From the cell containing the given text, extract its center point as (X, Y) coordinate. 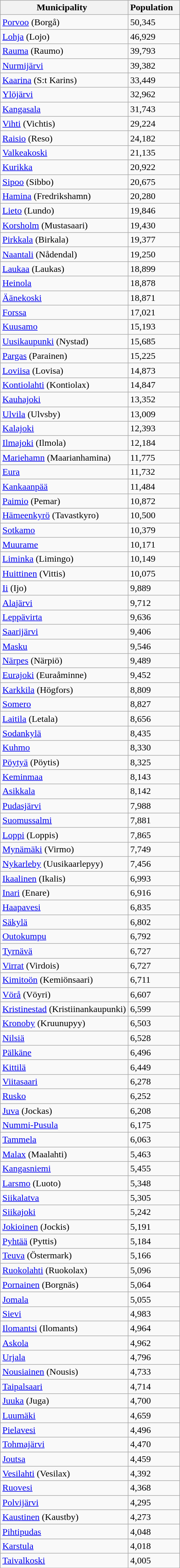
46,929 (154, 37)
7,865 (154, 835)
4,796 (154, 1358)
Kurikka (64, 167)
29,224 (154, 124)
Vihti (Vichtis) (64, 124)
Inari (Enare) (64, 893)
5,348 (154, 1183)
5,242 (154, 1212)
Population (154, 8)
Karkkila (Högfors) (64, 690)
5,463 (154, 1154)
4,964 (154, 1328)
Ilomantsi (Ilomants) (64, 1328)
Säkylä (64, 922)
Virrat (Virdois) (64, 966)
9,452 (154, 675)
15,193 (154, 327)
Polvijärvi (64, 1502)
10,075 (154, 574)
15,685 (154, 341)
17,021 (154, 312)
Askola (64, 1343)
5,064 (154, 1285)
Rusko (64, 1096)
20,922 (154, 167)
Mariehamn (Maarianhamina) (64, 458)
24,182 (154, 138)
4,470 (154, 1444)
Loppi (Loppis) (64, 835)
Loviisa (Lovisa) (64, 370)
8,827 (154, 704)
11,732 (154, 472)
4,659 (154, 1415)
Porvoo (Borgå) (64, 22)
Forssa (64, 312)
10,171 (154, 545)
19,846 (154, 211)
20,280 (154, 196)
Keminmaa (64, 777)
Juuka (Juga) (64, 1401)
6,449 (154, 1067)
19,250 (154, 254)
Teuva (Östermark) (64, 1256)
8,142 (154, 791)
Siikajoki (64, 1212)
4,392 (154, 1473)
7,881 (154, 820)
Karstula (64, 1546)
21,135 (154, 153)
32,962 (154, 95)
Ii (Ijo) (64, 588)
Pielavesi (64, 1430)
Hamina (Fredrikshamn) (64, 196)
9,636 (154, 617)
Lohja (Lojo) (64, 37)
12,393 (154, 429)
Alajärvi (64, 602)
Ruovesi (64, 1488)
5,096 (154, 1270)
11,484 (154, 487)
Pornainen (Borgnäs) (64, 1285)
Larsmo (Luoto) (64, 1183)
20,675 (154, 182)
Korsholm (Mustasaari) (64, 225)
Paimio (Pemar) (64, 501)
8,325 (154, 762)
5,455 (154, 1169)
12,184 (154, 443)
4,295 (154, 1502)
6,528 (154, 1038)
6,599 (154, 1009)
6,063 (154, 1140)
Nurmijärvi (64, 66)
18,878 (154, 283)
8,435 (154, 733)
5,191 (154, 1227)
Rauma (Raumo) (64, 51)
Sotkamo (64, 530)
39,382 (154, 66)
Valkeakoski (64, 153)
4,700 (154, 1401)
5,166 (154, 1256)
6,503 (154, 1023)
50,345 (154, 22)
6,792 (154, 937)
Kauhajoki (64, 399)
Kuhmo (64, 748)
Vörå (Vöyri) (64, 994)
Somero (64, 704)
Haapavesi (64, 908)
Jomala (64, 1299)
Eura (64, 472)
Ruokolahti (Ruokolax) (64, 1270)
4,368 (154, 1488)
Lieto (Lundo) (64, 211)
Kontiolahti (Kontiolax) (64, 385)
7,988 (154, 806)
Nummi-Pusula (64, 1125)
Kaarina (S:t Karins) (64, 80)
Saarijärvi (64, 631)
Kangasala (64, 109)
4,714 (154, 1386)
Viitasaari (64, 1081)
7,749 (154, 849)
6,802 (154, 922)
Jokioinen (Jockis) (64, 1227)
Hämeenkyrö (Tavastkyro) (64, 516)
11,775 (154, 458)
5,184 (154, 1241)
Nilsiä (64, 1038)
19,430 (154, 225)
8,330 (154, 748)
4,496 (154, 1430)
4,983 (154, 1314)
Siikalatva (64, 1198)
4,733 (154, 1372)
Outokumpu (64, 937)
9,712 (154, 602)
Kuusamo (64, 327)
Laitila (Letala) (64, 719)
Suomussalmi (64, 820)
Tammela (64, 1140)
Sodankylä (64, 733)
6,252 (154, 1096)
7,456 (154, 864)
Tohmajärvi (64, 1444)
Pudasjärvi (64, 806)
13,009 (154, 414)
10,149 (154, 559)
Kittilä (64, 1067)
39,793 (154, 51)
4,005 (154, 1560)
31,743 (154, 109)
9,546 (154, 646)
Joutsa (64, 1459)
13,352 (154, 399)
4,962 (154, 1343)
Nykarleby (Uusikaarlepyy) (64, 864)
5,055 (154, 1299)
10,379 (154, 530)
Pyhtää (Pyttis) (64, 1241)
Heinola (64, 283)
6,835 (154, 908)
6,916 (154, 893)
Kaustinen (Kaustby) (64, 1517)
4,273 (154, 1517)
6,175 (154, 1125)
Kangasniemi (64, 1169)
Mynämäki (Virmo) (64, 849)
33,449 (154, 80)
8,143 (154, 777)
8,656 (154, 719)
Taipalsaari (64, 1386)
8,809 (154, 690)
Pargas (Parainen) (64, 356)
4,048 (154, 1531)
Sipoo (Sibbo) (64, 182)
Urjala (64, 1358)
6,607 (154, 994)
19,377 (154, 240)
14,873 (154, 370)
Malax (Maalahti) (64, 1154)
Taivalkoski (64, 1560)
Leppävirta (64, 617)
10,872 (154, 501)
4,459 (154, 1459)
Ikaalinen (Ikalis) (64, 878)
Ulvila (Ulvsby) (64, 414)
Kalajoki (64, 429)
Liminka (Limingo) (64, 559)
Nousiainen (Nousis) (64, 1372)
Närpes (Närpiö) (64, 661)
5,305 (154, 1198)
Kristinestad (Kristiinankaupunki) (64, 1009)
6,278 (154, 1081)
Eurajoki (Euraåminne) (64, 675)
Kronoby (Kruunupyy) (64, 1023)
Ylöjärvi (64, 95)
6,208 (154, 1111)
Vesilahti (Vesilax) (64, 1473)
Tyrnävä (64, 951)
Laukaa (Laukas) (64, 269)
18,871 (154, 298)
15,225 (154, 356)
Pirkkala (Birkala) (64, 240)
Raisio (Reso) (64, 138)
10,500 (154, 516)
Huittinen (Vittis) (64, 574)
9,889 (154, 588)
Kankaanpää (64, 487)
Kimitoön (Kemiönsaari) (64, 980)
9,406 (154, 631)
Pihtipudas (64, 1531)
Naantali (Nådendal) (64, 254)
Municipality (64, 8)
14,847 (154, 385)
Masku (64, 646)
Asikkala (64, 791)
Uusikaupunki (Nystad) (64, 341)
Ilmajoki (Ilmola) (64, 443)
Äänekoski (64, 298)
6,993 (154, 878)
6,496 (154, 1052)
Juva (Jockas) (64, 1111)
Luumäki (64, 1415)
6,711 (154, 980)
18,899 (154, 269)
Pöytyä (Pöytis) (64, 762)
9,489 (154, 661)
Pälkäne (64, 1052)
4,018 (154, 1546)
Sievi (64, 1314)
Muurame (64, 545)
